Find where the given text appears and provide that cell's center as (x, y) coordinate. 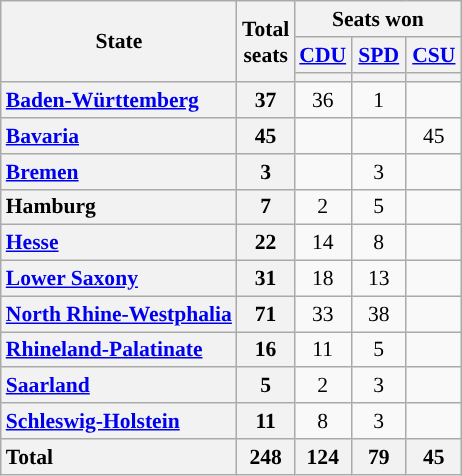
248 (266, 457)
Lower Saxony (119, 279)
Rhineland-Palatinate (119, 350)
18 (322, 279)
Bavaria (119, 136)
7 (266, 207)
Hamburg (119, 207)
31 (266, 279)
Seats won (378, 19)
14 (322, 243)
Totalseats (266, 42)
Total (119, 457)
SPD (378, 55)
State (119, 42)
Bremen (119, 172)
North Rhine-Westphalia (119, 314)
22 (266, 243)
CDU (322, 55)
Saarland (119, 386)
124 (322, 457)
Baden-Württemberg (119, 101)
36 (322, 101)
33 (322, 314)
37 (266, 101)
Schleswig-Holstein (119, 421)
38 (378, 314)
79 (378, 457)
71 (266, 314)
Hesse (119, 243)
16 (266, 350)
13 (378, 279)
CSU (434, 55)
1 (378, 101)
